For the text-containing cell, return its midpoint in [X, Y] coordinate format. 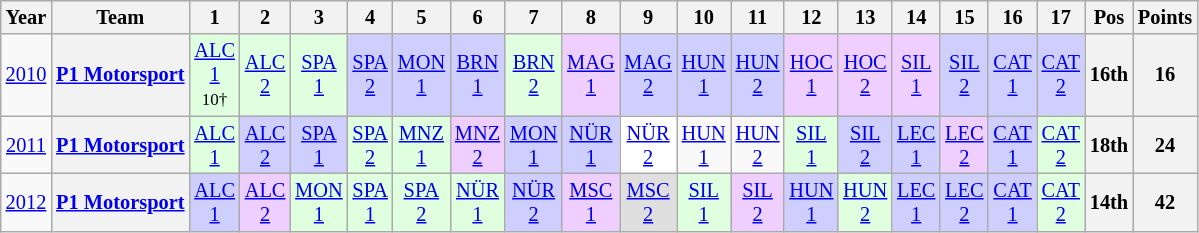
HOC2 [865, 75]
Team [120, 17]
13 [865, 17]
10 [704, 17]
5 [422, 17]
17 [1061, 17]
6 [478, 17]
Pos [1109, 17]
MNZ1 [422, 145]
11 [758, 17]
ALC110† [214, 75]
2010 [26, 75]
42 [1165, 202]
2012 [26, 202]
2 [265, 17]
MNZ2 [478, 145]
24 [1165, 145]
8 [590, 17]
16th [1109, 75]
1 [214, 17]
9 [648, 17]
HOC1 [811, 75]
BRN1 [478, 75]
MAG2 [648, 75]
BRN2 [534, 75]
MSC2 [648, 202]
18th [1109, 145]
Year [26, 17]
Points [1165, 17]
14th [1109, 202]
4 [370, 17]
MAG1 [590, 75]
7 [534, 17]
MSC1 [590, 202]
12 [811, 17]
14 [916, 17]
3 [318, 17]
15 [964, 17]
2011 [26, 145]
